Determine the (x, y) coordinate at the center of the cell enclosing the given text.  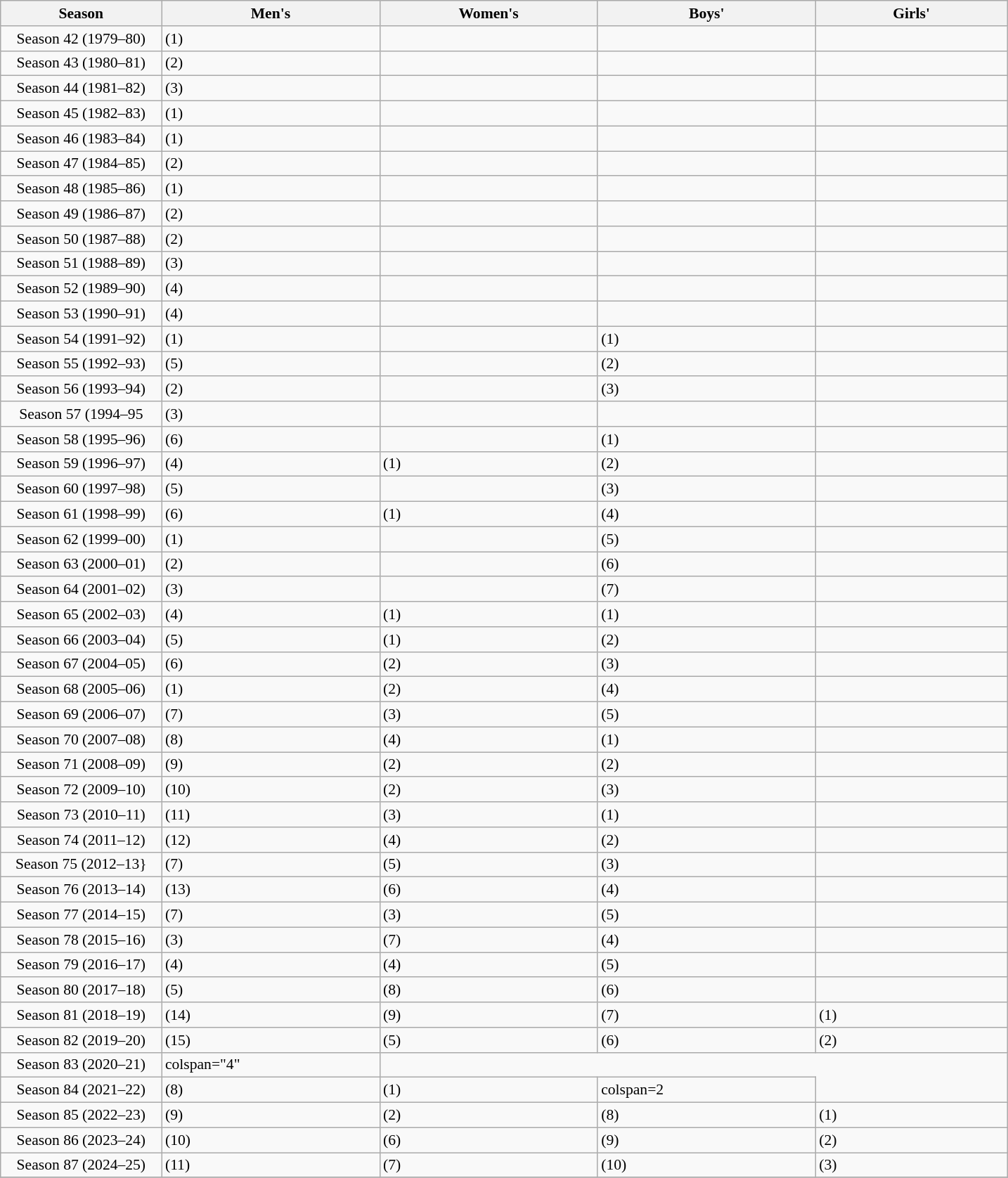
(13) (271, 890)
Girls' (911, 13)
Season 65 (2002–03) (82, 614)
(12) (271, 840)
Season 46 (1983–84) (82, 138)
Season 78 (2015–16) (82, 940)
Season 61 (1998–99) (82, 514)
Season 53 (1990–91) (82, 314)
Season 57 (1994–95 (82, 414)
colspan="4" (271, 1065)
Women's (489, 13)
Season 50 (1987–88) (82, 239)
Season 64 (2001–02) (82, 590)
Season 51 (1988–89) (82, 264)
Season 62 (1999–00) (82, 539)
Season 59 (1996–97) (82, 464)
Season 87 (2024–25) (82, 1165)
Men's (271, 13)
(14) (271, 1015)
Season 54 (1991–92) (82, 339)
Season 49 (1986–87) (82, 214)
Season 44 (1981–82) (82, 89)
Season 84 (2021–22) (82, 1090)
Season 85 (2022–23) (82, 1115)
Season 66 (2003–04) (82, 640)
Season 74 (2011–12) (82, 840)
Season 70 (2007–08) (82, 739)
Season 76 (2013–14) (82, 890)
Season 68 (2005–06) (82, 690)
Season 45 (1982–83) (82, 114)
Season 69 (2006–07) (82, 715)
colspan=2 (706, 1090)
Season 80 (2017–18) (82, 990)
Season 81 (2018–19) (82, 1015)
Season 83 (2020–21) (82, 1065)
Season 42 (1979–80) (82, 39)
Season 58 (1995–96) (82, 439)
Season 56 (1993–94) (82, 389)
Season 47 (1984–85) (82, 164)
Season 72 (2009–10) (82, 790)
Season 60 (1997–98) (82, 489)
Boys' (706, 13)
Season 67 (2004–05) (82, 664)
Season 55 (1992–93) (82, 364)
Season 86 (2023–24) (82, 1140)
Season 73 (2010–11) (82, 815)
Season 79 (2016–17) (82, 965)
Season (82, 13)
Season 63 (2000–01) (82, 564)
Season 75 (2012–13} (82, 865)
Season 82 (2019–20) (82, 1040)
Season 48 (1985–86) (82, 189)
Season 52 (1989–90) (82, 289)
Season 77 (2014–15) (82, 915)
Season 43 (1980–81) (82, 63)
(15) (271, 1040)
Season 71 (2008–09) (82, 765)
